Search for the cell housing the specified text and yield its [x, y] center coordinate. 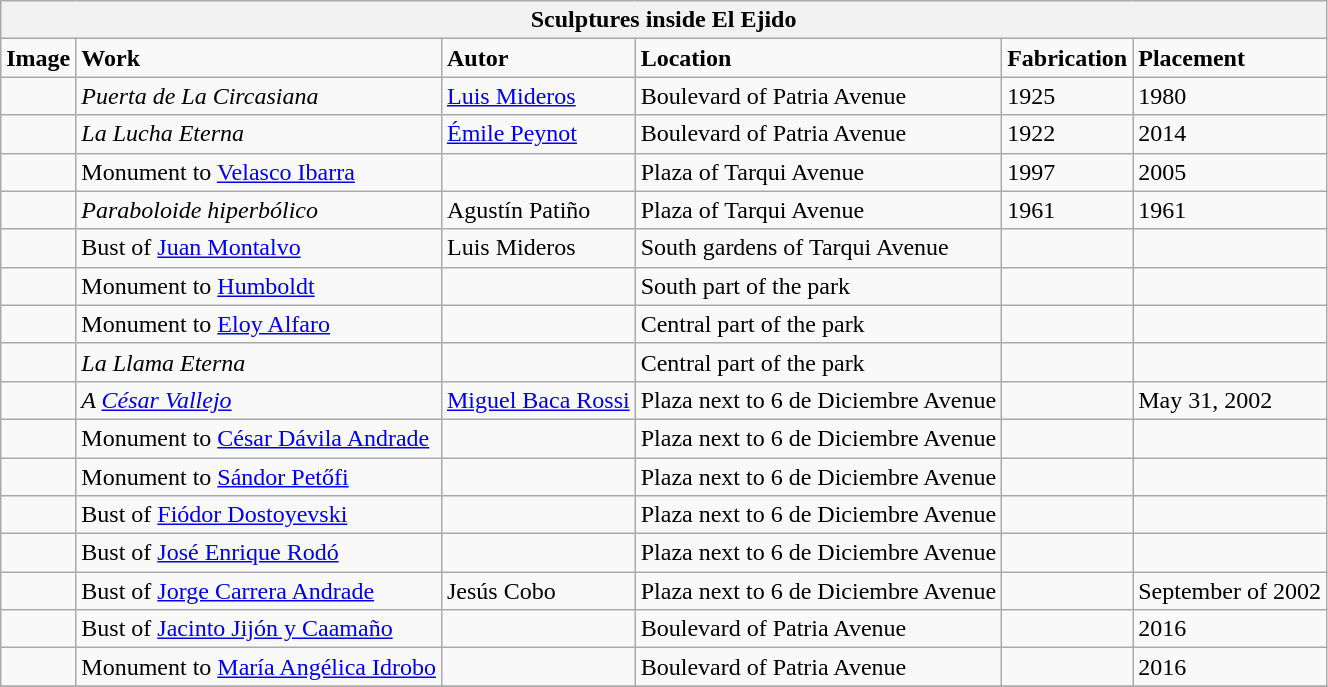
Monument to Humboldt [259, 286]
Émile Peynot [538, 134]
Monument to María Angélica Idrobo [259, 667]
1925 [1068, 96]
2005 [1230, 172]
Bust of José Enrique Rodó [259, 553]
1997 [1068, 172]
La Lucha Eterna [259, 134]
Jesús Cobo [538, 591]
Location [818, 58]
Monument to Velasco Ibarra [259, 172]
1980 [1230, 96]
La Llama Eterna [259, 362]
Autor [538, 58]
Monument to César Dávila Andrade [259, 438]
Bust of Jacinto Jijón y Caamaño [259, 629]
2014 [1230, 134]
Bust of Juan Montalvo [259, 248]
Bust of Jorge Carrera Andrade [259, 591]
Monument to Eloy Alfaro [259, 324]
Miguel Baca Rossi [538, 400]
South gardens of Tarqui Avenue [818, 248]
1922 [1068, 134]
September of 2002 [1230, 591]
A César Vallejo [259, 400]
Sculptures inside El Ejido [664, 20]
Image [38, 58]
Monument to Sándor Petőfi [259, 477]
May 31, 2002 [1230, 400]
Work [259, 58]
Puerta de La Circasiana [259, 96]
Paraboloide hiperbólico [259, 210]
Placement [1230, 58]
Bust of Fiódor Dostoyevski [259, 515]
South part of the park [818, 286]
Fabrication [1068, 58]
Agustín Patiño [538, 210]
